Identify which cell holds the provided text, then report its [x, y] central coordinate. 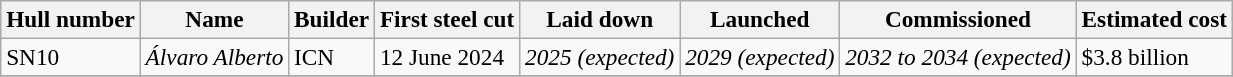
First steel cut [448, 19]
ICN [332, 57]
Laid down [600, 19]
12 June 2024 [448, 57]
Estimated cost [1154, 19]
2025 (expected) [600, 57]
Álvaro Alberto [214, 57]
SN10 [70, 57]
Builder [332, 19]
Name [214, 19]
$3.8 billion [1154, 57]
Hull number [70, 19]
2032 to 2034 (expected) [958, 57]
Launched [760, 19]
Commissioned [958, 19]
2029 (expected) [760, 57]
